Search for the cell housing the specified text and yield its (x, y) center coordinate. 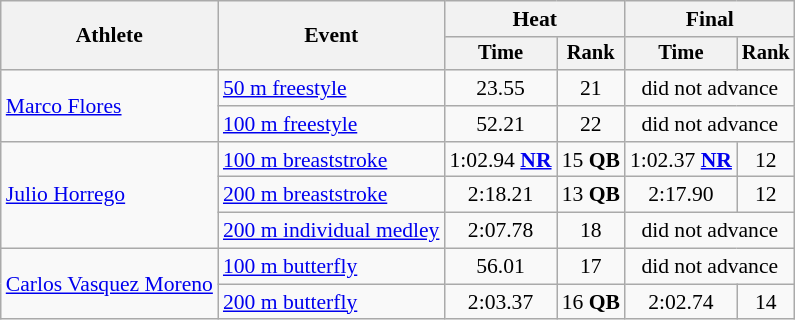
56.01 (500, 267)
23.55 (500, 88)
50 m freestyle (332, 88)
16 QB (591, 302)
Event (332, 36)
17 (591, 267)
1:02.94 NR (500, 160)
2:02.74 (681, 302)
2:17.90 (681, 195)
18 (591, 231)
200 m individual medley (332, 231)
200 m breaststroke (332, 195)
Heat (534, 19)
200 m butterfly (332, 302)
100 m freestyle (332, 124)
100 m breaststroke (332, 160)
Marco Flores (110, 106)
14 (766, 302)
13 QB (591, 195)
52.21 (500, 124)
22 (591, 124)
Carlos Vasquez Moreno (110, 284)
2:18.21 (500, 195)
100 m butterfly (332, 267)
2:07.78 (500, 231)
Athlete (110, 36)
Julio Horrego (110, 196)
15 QB (591, 160)
1:02.37 NR (681, 160)
21 (591, 88)
Final (710, 19)
2:03.37 (500, 302)
